Extract the [X, Y] coordinate from the center of the cell holding the provided text.  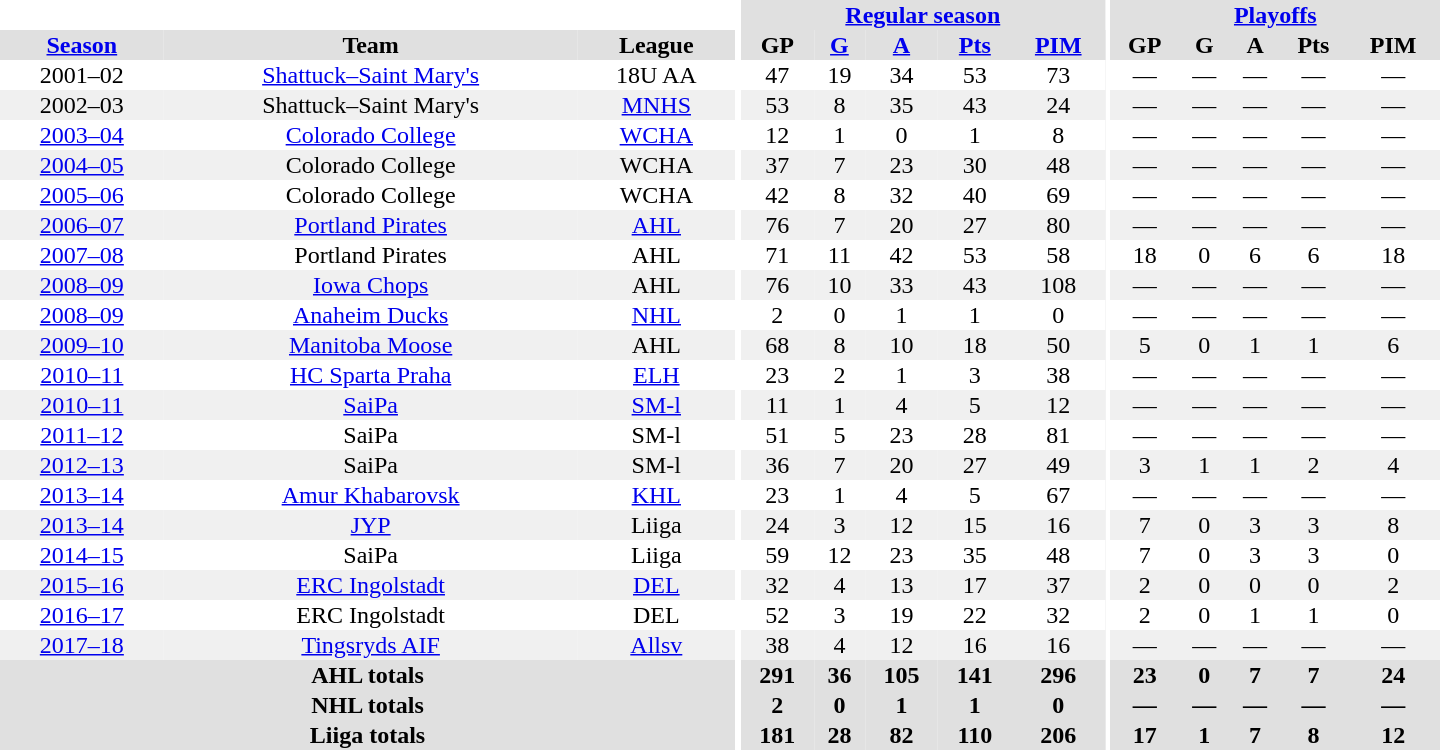
2002–03 [82, 105]
2005–06 [82, 195]
291 [778, 675]
Iowa Chops [371, 285]
141 [974, 675]
67 [1058, 495]
Allsv [656, 645]
Regular season [923, 15]
2009–10 [82, 345]
206 [1058, 735]
40 [974, 195]
105 [902, 675]
KHL [656, 495]
2011–12 [82, 435]
81 [1058, 435]
34 [902, 75]
181 [778, 735]
15 [974, 525]
68 [778, 345]
58 [1058, 255]
Manitoba Moose [371, 345]
MNHS [656, 105]
296 [1058, 675]
2016–17 [82, 615]
2014–15 [82, 555]
2012–13 [82, 465]
JYP [371, 525]
33 [902, 285]
Tingsryds AIF [371, 645]
HC Sparta Praha [371, 375]
52 [778, 615]
18U AA [656, 75]
110 [974, 735]
NHL totals [368, 705]
51 [778, 435]
71 [778, 255]
Liiga totals [368, 735]
69 [1058, 195]
2004–05 [82, 165]
13 [902, 585]
2017–18 [82, 645]
82 [902, 735]
73 [1058, 75]
2006–07 [82, 225]
Amur Khabarovsk [371, 495]
30 [974, 165]
Playoffs [1276, 15]
ELH [656, 375]
49 [1058, 465]
2003–04 [82, 135]
NHL [656, 315]
Anaheim Ducks [371, 315]
League [656, 45]
59 [778, 555]
80 [1058, 225]
2001–02 [82, 75]
AHL totals [368, 675]
Team [371, 45]
50 [1058, 345]
47 [778, 75]
22 [974, 615]
Season [82, 45]
2015–16 [82, 585]
108 [1058, 285]
2007–08 [82, 255]
